For the text-containing cell, return its midpoint in (X, Y) coordinate format. 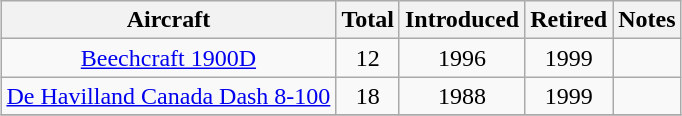
1988 (462, 96)
Beechcraft 1900D (168, 58)
Introduced (462, 20)
Notes (647, 20)
12 (368, 58)
De Havilland Canada Dash 8-100 (168, 96)
18 (368, 96)
1996 (462, 58)
Total (368, 20)
Aircraft (168, 20)
Retired (569, 20)
